Detect which cell encompasses the target text, then output its [X, Y] center coordinate. 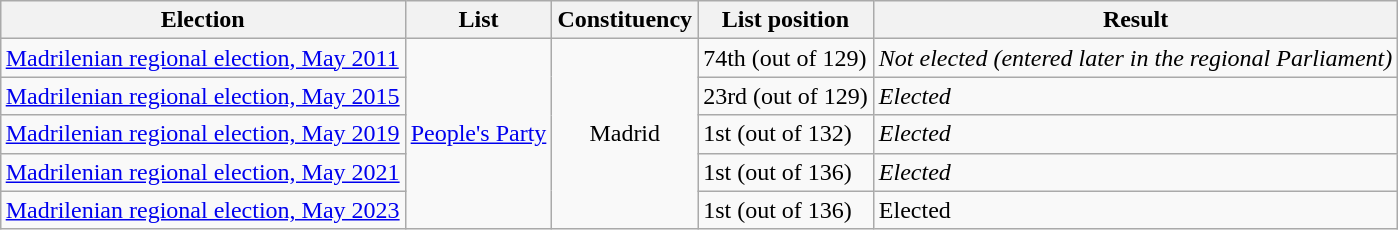
Not elected (entered later in the regional Parliament) [1135, 58]
Madrilenian regional election, May 2019 [202, 134]
Madrilenian regional election, May 2011 [202, 58]
List [478, 20]
Election [202, 20]
Madrilenian regional election, May 2021 [202, 172]
Madrilenian regional election, May 2023 [202, 210]
23rd (out of 129) [786, 96]
People's Party [478, 134]
Constituency [625, 20]
1st (out of 132) [786, 134]
List position [786, 20]
Madrid [625, 134]
Madrilenian regional election, May 2015 [202, 96]
Result [1135, 20]
74th (out of 129) [786, 58]
